Return the [x, y] coordinate for the center point of the cell that contains the specified text.  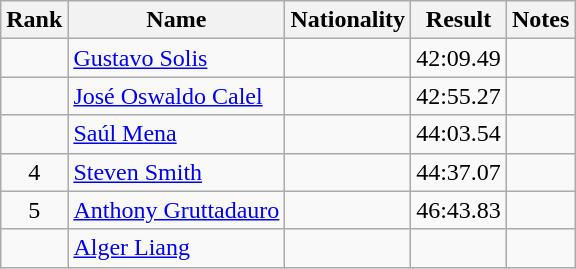
42:09.49 [459, 58]
Gustavo Solis [176, 58]
Nationality [348, 20]
Result [459, 20]
4 [34, 172]
Steven Smith [176, 172]
44:03.54 [459, 134]
44:37.07 [459, 172]
Alger Liang [176, 248]
Name [176, 20]
Rank [34, 20]
Notes [540, 20]
46:43.83 [459, 210]
42:55.27 [459, 96]
Anthony Gruttadauro [176, 210]
Saúl Mena [176, 134]
5 [34, 210]
José Oswaldo Calel [176, 96]
